For the text-containing cell, return its midpoint in (x, y) coordinate format. 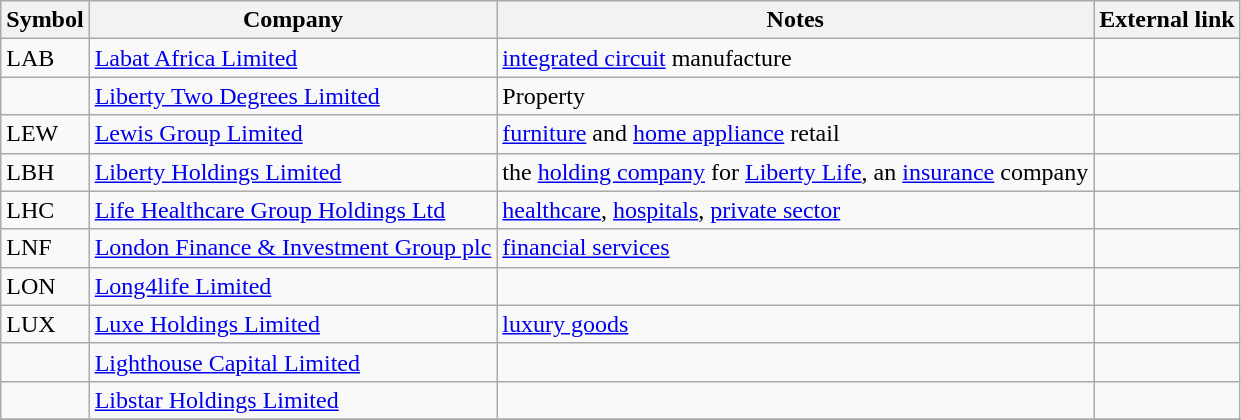
the holding company for Liberty Life, an insurance company (796, 172)
Life Healthcare Group Holdings Ltd (293, 210)
Symbol (45, 20)
LHC (45, 210)
LNF (45, 248)
luxury goods (796, 324)
LUX (45, 324)
financial services (796, 248)
Lighthouse Capital Limited (293, 362)
LON (45, 286)
LEW (45, 134)
integrated circuit manufacture (796, 58)
Labat Africa Limited (293, 58)
Notes (796, 20)
LBH (45, 172)
healthcare, hospitals, private sector (796, 210)
Liberty Two Degrees Limited (293, 96)
London Finance & Investment Group plc (293, 248)
furniture and home appliance retail (796, 134)
External link (1167, 20)
Liberty Holdings Limited (293, 172)
Property (796, 96)
Company (293, 20)
Luxe Holdings Limited (293, 324)
Libstar Holdings Limited (293, 400)
LAB (45, 58)
Lewis Group Limited (293, 134)
Long4life Limited (293, 286)
